Output the [X, Y] coordinate of the center of the cell containing the given text.  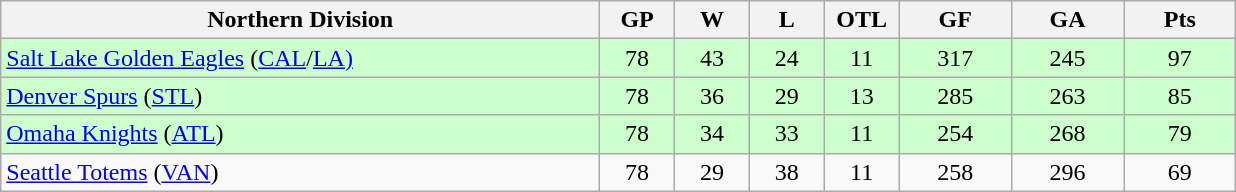
36 [712, 96]
258 [955, 172]
GA [1067, 20]
285 [955, 96]
317 [955, 58]
33 [786, 134]
79 [1180, 134]
OTL [862, 20]
263 [1067, 96]
Northern Division [300, 20]
W [712, 20]
34 [712, 134]
254 [955, 134]
L [786, 20]
97 [1180, 58]
69 [1180, 172]
38 [786, 172]
43 [712, 58]
268 [1067, 134]
Omaha Knights (ATL) [300, 134]
Salt Lake Golden Eagles (CAL/LA) [300, 58]
GF [955, 20]
GP [638, 20]
Pts [1180, 20]
13 [862, 96]
Denver Spurs (STL) [300, 96]
85 [1180, 96]
296 [1067, 172]
24 [786, 58]
245 [1067, 58]
Seattle Totems (VAN) [300, 172]
